Pinpoint the cell where the given text exists, returning its [x, y] midpoint coordinate. 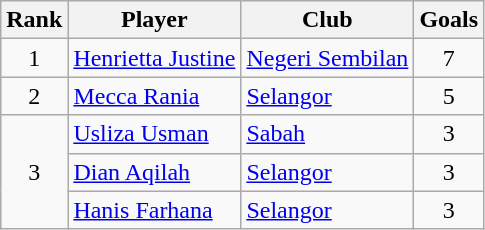
Sabah [328, 134]
1 [34, 58]
2 [34, 96]
7 [449, 58]
Rank [34, 20]
Henrietta Justine [154, 58]
5 [449, 96]
Club [328, 20]
Usliza Usman [154, 134]
Goals [449, 20]
Player [154, 20]
Dian Aqilah [154, 172]
Negeri Sembilan [328, 58]
Hanis Farhana [154, 210]
Mecca Rania [154, 96]
